Determine the [X, Y] coordinate at the center of the cell enclosing the given text.  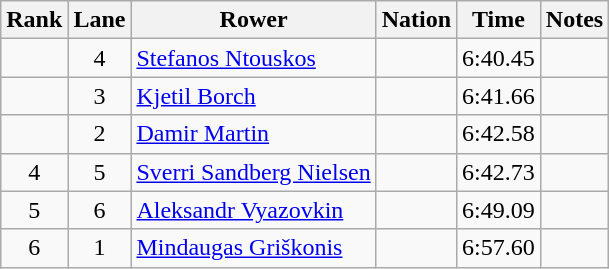
Mindaugas Griškonis [254, 248]
6:40.45 [499, 58]
Lane [100, 20]
Stefanos Ntouskos [254, 58]
Time [499, 20]
1 [100, 248]
Sverri Sandberg Nielsen [254, 172]
Rower [254, 20]
6:41.66 [499, 96]
Notes [574, 20]
Kjetil Borch [254, 96]
6:42.73 [499, 172]
Damir Martin [254, 134]
Aleksandr Vyazovkin [254, 210]
6:49.09 [499, 210]
Nation [416, 20]
2 [100, 134]
Rank [34, 20]
6:57.60 [499, 248]
3 [100, 96]
6:42.58 [499, 134]
